For the text-containing cell, return its midpoint in [x, y] coordinate format. 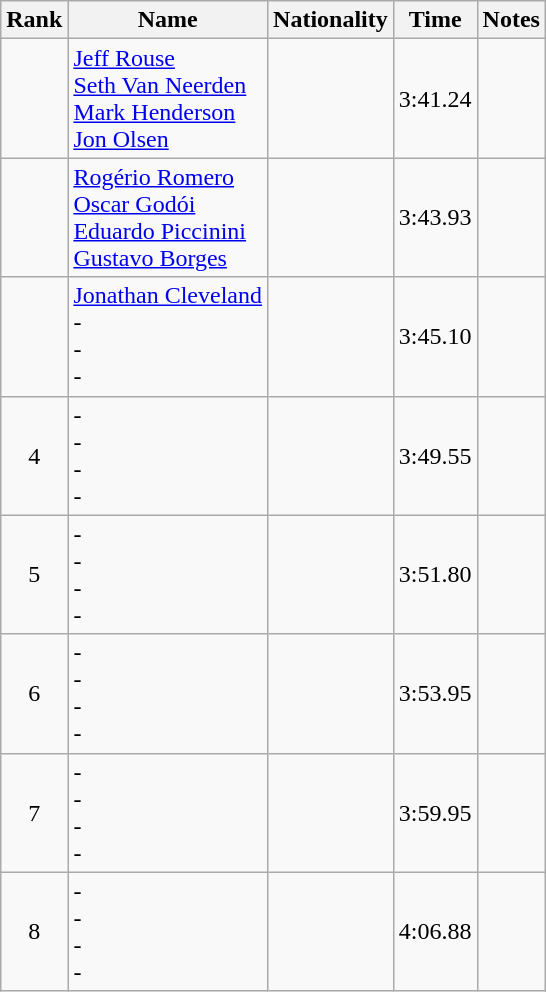
3:51.80 [435, 574]
5 [34, 574]
Name [168, 20]
3:43.93 [435, 218]
7 [34, 812]
3:45.10 [435, 336]
4 [34, 456]
3:41.24 [435, 98]
3:53.95 [435, 694]
Rank [34, 20]
6 [34, 694]
Jeff Rouse Seth Van Neerden Mark Henderson Jon Olsen [168, 98]
3:49.55 [435, 456]
3:59.95 [435, 812]
Time [435, 20]
Nationality [331, 20]
Jonathan Cleveland - - - [168, 336]
Notes [511, 20]
4:06.88 [435, 932]
Rogério Romero Oscar Godói Eduardo Piccinini Gustavo Borges [168, 218]
8 [34, 932]
